Capture the cell that displays the provided text and extract its [X, Y] central coordinate. 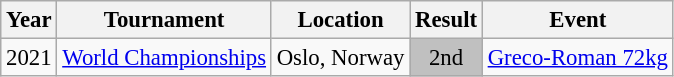
Tournament [164, 20]
Event [578, 20]
Greco-Roman 72kg [578, 58]
Location [340, 20]
2021 [29, 58]
2nd [446, 58]
Oslo, Norway [340, 58]
Year [29, 20]
Result [446, 20]
World Championships [164, 58]
